Return [x, y] of the center of cell containing provided text 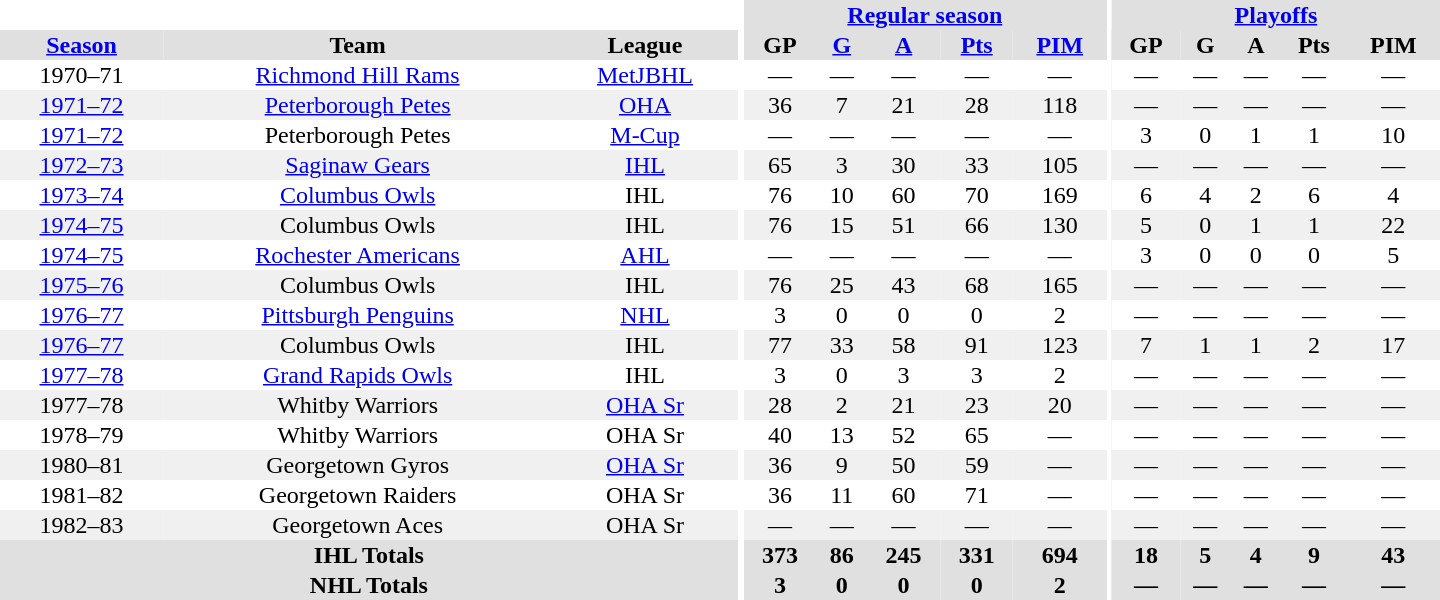
59 [976, 465]
40 [780, 435]
30 [904, 165]
86 [842, 555]
245 [904, 555]
20 [1060, 405]
AHL [645, 255]
17 [1394, 345]
Playoffs [1276, 15]
11 [842, 495]
52 [904, 435]
373 [780, 555]
Georgetown Aces [358, 525]
51 [904, 225]
18 [1146, 555]
NHL Totals [369, 585]
League [645, 45]
91 [976, 345]
Saginaw Gears [358, 165]
13 [842, 435]
118 [1060, 105]
Richmond Hill Rams [358, 75]
IHL Totals [369, 555]
MetJBHL [645, 75]
22 [1394, 225]
169 [1060, 195]
1973–74 [82, 195]
66 [976, 225]
Georgetown Raiders [358, 495]
OHA [645, 105]
Pittsburgh Penguins [358, 315]
15 [842, 225]
1980–81 [82, 465]
Regular season [924, 15]
1981–82 [82, 495]
50 [904, 465]
1982–83 [82, 525]
Season [82, 45]
1970–71 [82, 75]
NHL [645, 315]
68 [976, 285]
1972–73 [82, 165]
25 [842, 285]
1978–79 [82, 435]
70 [976, 195]
165 [1060, 285]
123 [1060, 345]
Rochester Americans [358, 255]
Georgetown Gyros [358, 465]
1975–76 [82, 285]
130 [1060, 225]
71 [976, 495]
Grand Rapids Owls [358, 375]
Team [358, 45]
58 [904, 345]
694 [1060, 555]
23 [976, 405]
105 [1060, 165]
77 [780, 345]
331 [976, 555]
M-Cup [645, 135]
